For the text-containing cell, return its midpoint in (x, y) coordinate format. 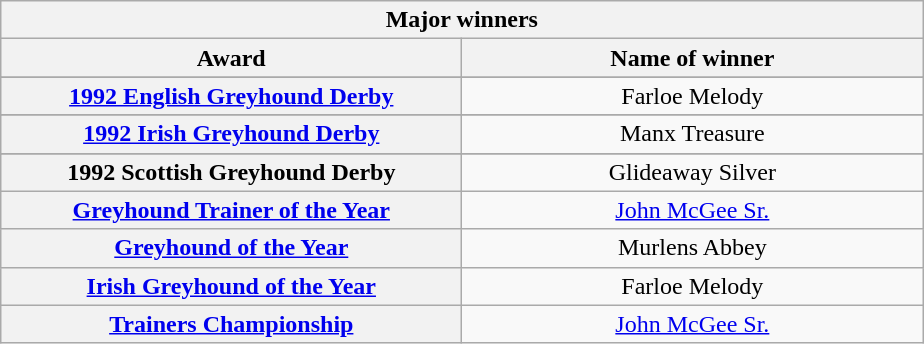
1992 Irish Greyhound Derby (232, 134)
Trainers Championship (232, 324)
Greyhound of the Year (232, 248)
1992 Scottish Greyhound Derby (232, 172)
Manx Treasure (692, 134)
Award (232, 58)
Irish Greyhound of the Year (232, 286)
Major winners (462, 20)
Name of winner (692, 58)
1992 English Greyhound Derby (232, 96)
Murlens Abbey (692, 248)
Greyhound Trainer of the Year (232, 210)
Glideaway Silver (692, 172)
